Scan for the cell matching the given text and deliver its [x, y] coordinate at center. 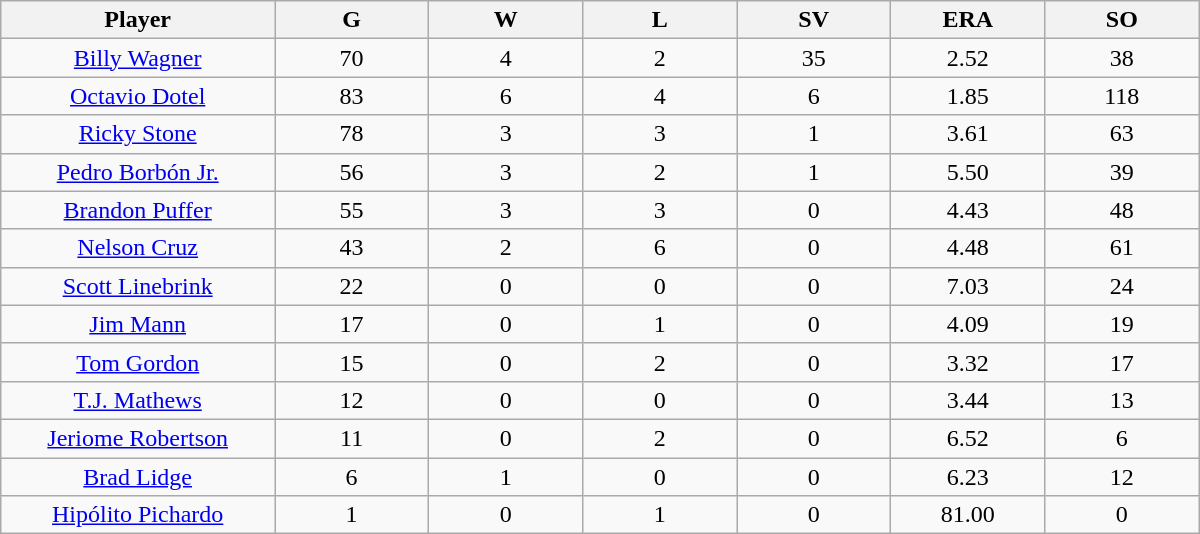
Octavio Dotel [138, 96]
Scott Linebrink [138, 286]
19 [1122, 324]
15 [352, 362]
35 [814, 58]
38 [1122, 58]
63 [1122, 134]
Brad Lidge [138, 477]
70 [352, 58]
24 [1122, 286]
2.52 [968, 58]
22 [352, 286]
56 [352, 172]
4.43 [968, 210]
13 [1122, 400]
78 [352, 134]
118 [1122, 96]
3.44 [968, 400]
ERA [968, 20]
Billy Wagner [138, 58]
Hipólito Pichardo [138, 515]
6.23 [968, 477]
Jim Mann [138, 324]
5.50 [968, 172]
Pedro Borbón Jr. [138, 172]
T.J. Mathews [138, 400]
G [352, 20]
Ricky Stone [138, 134]
1.85 [968, 96]
SV [814, 20]
83 [352, 96]
L [660, 20]
4.09 [968, 324]
3.61 [968, 134]
39 [1122, 172]
55 [352, 210]
Tom Gordon [138, 362]
48 [1122, 210]
43 [352, 248]
3.32 [968, 362]
11 [352, 438]
Nelson Cruz [138, 248]
W [506, 20]
6.52 [968, 438]
Brandon Puffer [138, 210]
81.00 [968, 515]
Player [138, 20]
SO [1122, 20]
61 [1122, 248]
7.03 [968, 286]
4.48 [968, 248]
Jeriome Robertson [138, 438]
